Extract the [x, y] coordinate from the center of the cell holding the provided text.  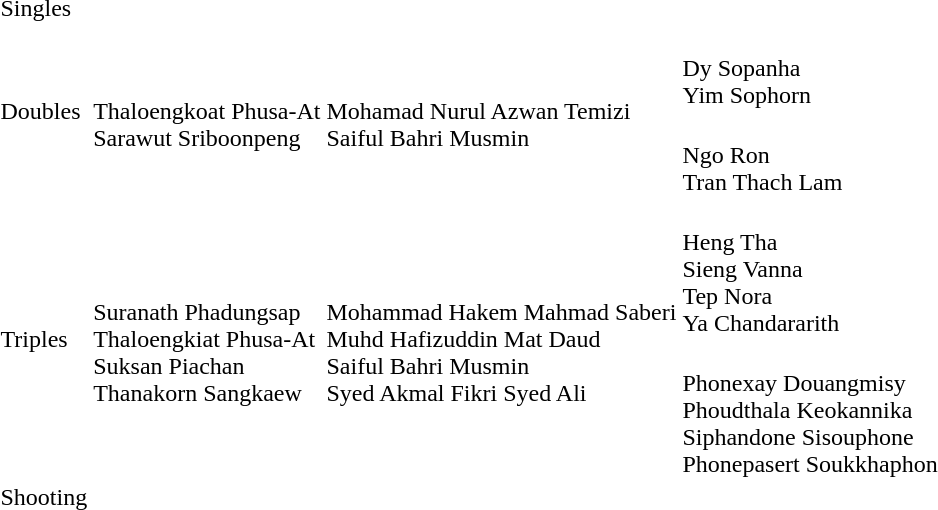
Thaloengkoat Phusa-AtSarawut Sriboonpeng [207, 112]
Mohammad Hakem Mahmad SaberiMuhd Hafizuddin Mat DaudSaiful Bahri MusminSyed Akmal Fikri Syed Ali [502, 340]
Suranath PhadungsapThaloengkiat Phusa-AtSuksan PiachanThanakorn Sangkaew [207, 340]
Mohamad Nurul Azwan TemiziSaiful Bahri Musmin [502, 112]
